Identify which cell holds the provided text, then report its (x, y) central coordinate. 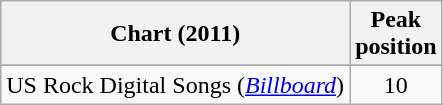
US Rock Digital Songs (Billboard) (176, 85)
10 (396, 85)
Chart (2011) (176, 34)
Peakposition (396, 34)
